Output the [x, y] coordinate of the center of the cell containing the given text.  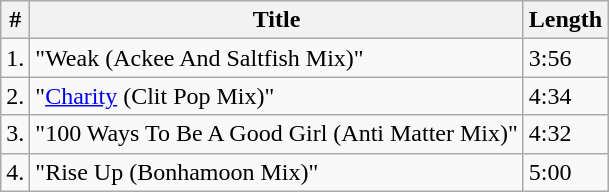
Length [565, 20]
4. [16, 172]
1. [16, 58]
"Weak (Ackee And Saltfish Mix)" [276, 58]
Title [276, 20]
# [16, 20]
4:32 [565, 134]
"Rise Up (Bonhamoon Mix)" [276, 172]
"100 Ways To Be A Good Girl (Anti Matter Mix)" [276, 134]
5:00 [565, 172]
4:34 [565, 96]
"Charity (Clit Pop Mix)" [276, 96]
2. [16, 96]
3. [16, 134]
3:56 [565, 58]
